Scan for the cell matching the given text and deliver its (X, Y) coordinate at center. 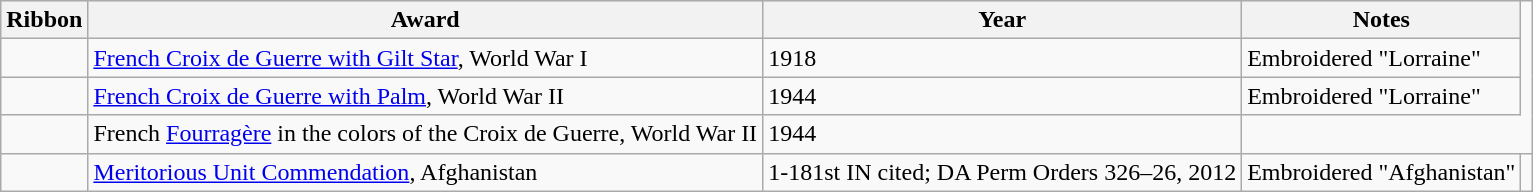
Year (1002, 20)
Notes (1382, 20)
Embroidered "Afghanistan" (1382, 172)
1-181st IN cited; DA Perm Orders 326–26, 2012 (1002, 172)
French Croix de Guerre with Palm, World War II (426, 96)
Ribbon (44, 20)
Meritorious Unit Commendation, Afghanistan (426, 172)
Award (426, 20)
French Fourragère in the colors of the Croix de Guerre, World War II (426, 134)
1918 (1002, 58)
French Croix de Guerre with Gilt Star, World War I (426, 58)
